Provide the [X, Y] coordinate of the cell's center where the given text is located.  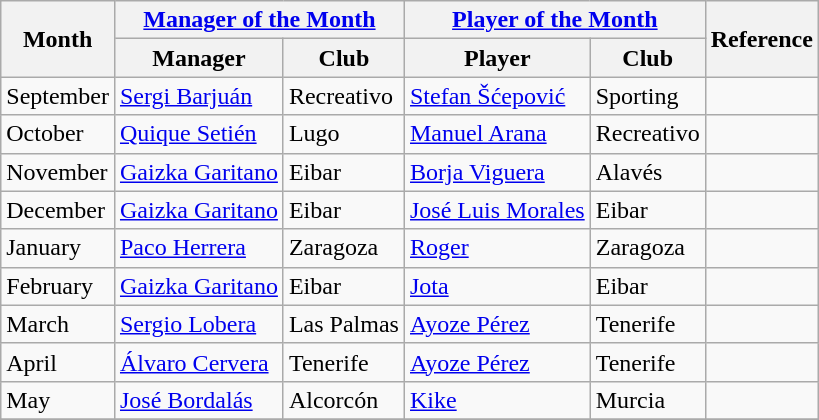
Jota [497, 286]
Quique Setién [198, 134]
May [58, 400]
Manager [198, 58]
Lugo [344, 134]
November [58, 172]
Reference [762, 39]
Alcorcón [344, 400]
Álvaro Cervera [198, 362]
February [58, 286]
José Luis Morales [497, 210]
Month [58, 39]
Player of the Month [554, 20]
September [58, 96]
José Bordalás [198, 400]
April [58, 362]
Stefan Šćepović [497, 96]
Manager of the Month [259, 20]
Manuel Arana [497, 134]
Paco Herrera [198, 248]
Las Palmas [344, 324]
Murcia [648, 400]
Kike [497, 400]
March [58, 324]
Sergi Barjuán [198, 96]
December [58, 210]
Borja Viguera [497, 172]
Sporting [648, 96]
Sergio Lobera [198, 324]
January [58, 248]
Alavés [648, 172]
Player [497, 58]
October [58, 134]
Roger [497, 248]
